Scan for the cell matching the given text and deliver its (X, Y) coordinate at center. 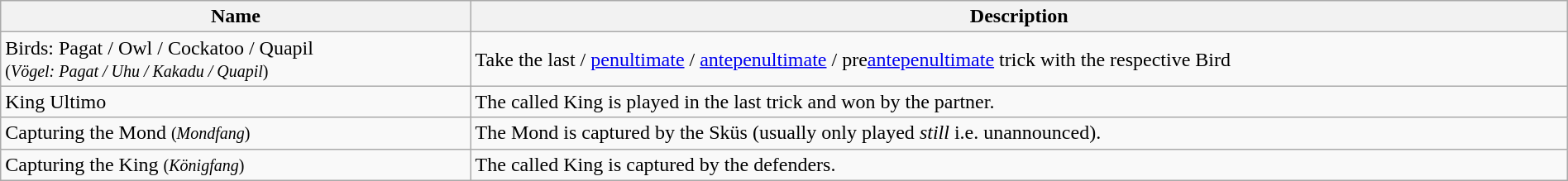
Description (1019, 17)
Birds: Pagat / Owl / Cockatoo / Quapil(Vögel: Pagat / Uhu / Kakadu / Quapil) (236, 60)
Capturing the King (Königfang) (236, 164)
The called King is played in the last trick and won by the partner. (1019, 102)
Name (236, 17)
Capturing the Mond (Mondfang) (236, 133)
The Mond is captured by the Sküs (usually only played still i.e. unannounced). (1019, 133)
King Ultimo (236, 102)
Take the last / penultimate / antepenultimate / preantepenultimate trick with the respective Bird (1019, 60)
The called King is captured by the defenders. (1019, 164)
